Capture the cell that displays the provided text and extract its (X, Y) central coordinate. 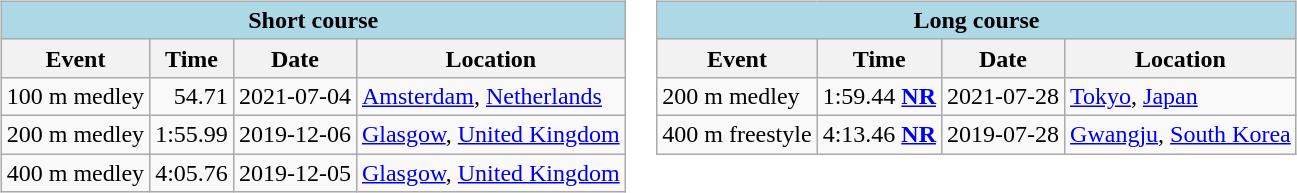
Amsterdam, Netherlands (490, 96)
2019-07-28 (1004, 134)
1:55.99 (192, 134)
2019-12-06 (294, 134)
4:05.76 (192, 173)
2019-12-05 (294, 173)
2021-07-04 (294, 96)
Tokyo, Japan (1181, 96)
400 m medley (75, 173)
Gwangju, South Korea (1181, 134)
1:59.44 NR (879, 96)
54.71 (192, 96)
2021-07-28 (1004, 96)
100 m medley (75, 96)
400 m freestyle (737, 134)
4:13.46 NR (879, 134)
Short course (313, 20)
Long course (977, 20)
